Capture the cell that displays the provided text and extract its (x, y) central coordinate. 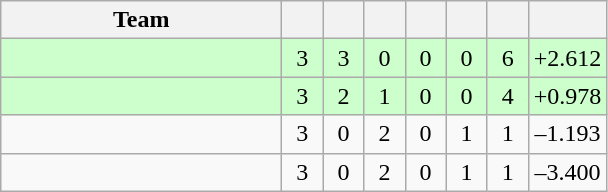
+0.978 (568, 96)
Team (142, 20)
4 (508, 96)
–3.400 (568, 172)
6 (508, 58)
–1.193 (568, 134)
+2.612 (568, 58)
